Scan for the cell matching the given text and deliver its (x, y) coordinate at center. 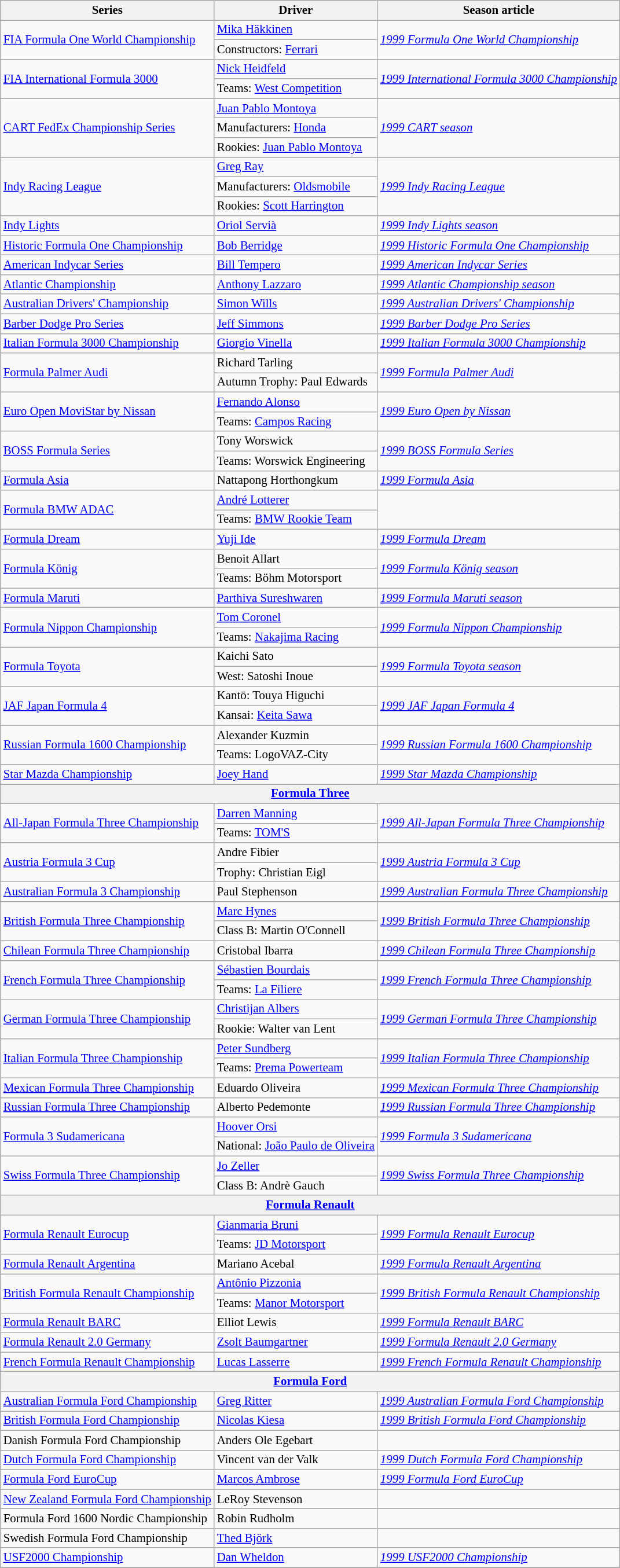
Greg Ray (296, 167)
Swiss Formula Three Championship (108, 1176)
Robin Rudholm (296, 1519)
Swedish Formula Ford Championship (108, 1538)
1999 Italian Formula 3000 Championship (499, 343)
Antônio Pizzonia (296, 1283)
West: Satoshi Inoue (296, 676)
Tony Worswick (296, 441)
Austria Formula 3 Cup (108, 862)
Anders Ole Egebart (296, 1440)
Eduardo Oliveira (296, 1088)
1999 French Formula Renault Championship (499, 1362)
Formula Three (310, 794)
Mexican Formula Three Championship (108, 1088)
Teams: TOM'S (296, 833)
1999 Dutch Formula Ford Championship (499, 1460)
Russian Formula Three Championship (108, 1107)
Teams: JD Motorsport (296, 1244)
1999 American Indycar Series (499, 265)
Formula Renault BARC (108, 1323)
Bob Berridge (296, 245)
Jeff Simmons (296, 324)
Teams: Böhm Motorsport (296, 578)
Formula Renault Argentina (108, 1264)
Giorgio Vinella (296, 343)
André Lotterer (296, 500)
Trophy: Christian Eigl (296, 872)
Kansai: Keita Sawa (296, 715)
Simon Wills (296, 304)
Bill Tempero (296, 265)
Oriol Servià (296, 226)
Vincent van der Valk (296, 1460)
Marcos Ambrose (296, 1479)
Italian Formula Three Championship (108, 1058)
Gianmaria Bruni (296, 1225)
Formula Nippon Championship (108, 627)
1999 Atlantic Championship season (499, 284)
Manufacturers: Honda (296, 128)
Anthony Lazzaro (296, 284)
British Formula Renault Championship (108, 1293)
Teams: Nakajima Racing (296, 637)
Benoit Allart (296, 559)
Nicolas Kiesa (296, 1420)
Nattapong Horthongkum (296, 480)
Yuji Ide (296, 539)
Formula König (108, 568)
Kaichi Sato (296, 657)
Formula Ford (310, 1382)
Dan Wheldon (296, 1558)
Formula BMW ADAC (108, 510)
Series (108, 10)
1999 Formula Nippon Championship (499, 627)
Nick Heidfeld (296, 69)
Paul Stephenson (296, 892)
1999 Formula Palmer Audi (499, 373)
1999 Australian Drivers' Championship (499, 304)
1999 International Formula 3000 Championship (499, 79)
1999 French Formula Three Championship (499, 980)
All-Japan Formula Three Championship (108, 823)
1999 Italian Formula Three Championship (499, 1058)
Russian Formula 1600 Championship (108, 745)
FIA Formula One World Championship (108, 39)
1999 Russian Formula 1600 Championship (499, 745)
Darren Manning (296, 813)
Italian Formula 3000 Championship (108, 343)
Formula Ford EuroCup (108, 1479)
1999 Indy Racing League (499, 186)
Formula 3 Sudamericana (108, 1137)
1999 Formula Renault 2.0 Germany (499, 1342)
1999 USF2000 Championship (499, 1558)
French Formula Renault Championship (108, 1362)
1999 Austria Formula 3 Cup (499, 862)
Teams: Campos Racing (296, 421)
1999 Historic Formula One Championship (499, 245)
1999 Formula Maruti season (499, 598)
Manufacturers: Oldsmobile (296, 186)
Thed Björk (296, 1538)
Mariano Acebal (296, 1264)
Joey Hand (296, 774)
Formula Palmer Audi (108, 373)
1999 Russian Formula Three Championship (499, 1107)
Season article (499, 10)
1999 BOSS Formula Series (499, 451)
Indy Lights (108, 226)
1999 German Formula Three Championship (499, 1019)
British Formula Ford Championship (108, 1420)
Dutch Formula Ford Championship (108, 1460)
Chilean Formula Three Championship (108, 950)
FIA International Formula 3000 (108, 79)
1999 Swiss Formula Three Championship (499, 1176)
Hoover Orsi (296, 1127)
Teams: Manor Motorsport (296, 1303)
Class B: Martin O'Connell (296, 931)
USF2000 Championship (108, 1558)
1999 Euro Open by Nissan (499, 412)
British Formula Three Championship (108, 921)
American Indycar Series (108, 265)
1999 CART season (499, 128)
1999 Barber Dodge Pro Series (499, 324)
Teams: BMW Rookie Team (296, 520)
Christijan Albers (296, 1009)
Australian Drivers' Championship (108, 304)
Autumn Trophy: Paul Edwards (296, 383)
Jo Zeller (296, 1166)
1999 Indy Lights season (499, 226)
Rookies: Juan Pablo Montoya (296, 148)
1999 Star Mazda Championship (499, 774)
National: João Paulo de Oliveira (296, 1147)
Lucas Lasserre (296, 1362)
Formula Renault (310, 1205)
1999 Formula Toyota season (499, 667)
JAF Japan Formula 4 (108, 706)
1999 Formula Dream (499, 539)
Teams: LogoVAZ-City (296, 755)
Zsolt Baumgartner (296, 1342)
Teams: West Competition (296, 89)
1999 Formula Renault Eurocup (499, 1235)
1999 Formula Renault BARC (499, 1323)
French Formula Three Championship (108, 980)
Fernando Alonso (296, 402)
BOSS Formula Series (108, 451)
1999 British Formula Three Championship (499, 921)
New Zealand Formula Ford Championship (108, 1499)
Juan Pablo Montoya (296, 108)
Teams: La Filiere (296, 990)
Constructors: Ferrari (296, 49)
Formula Maruti (108, 598)
1999 Formula Renault Argentina (499, 1264)
1999 Formula One World Championship (499, 39)
Formula Ford 1600 Nordic Championship (108, 1519)
Alexander Kuzmin (296, 735)
Euro Open MoviStar by Nissan (108, 412)
1999 Formula König season (499, 568)
1999 Formula Asia (499, 480)
1999 Australian Formula Three Championship (499, 892)
Alberto Pedemonte (296, 1107)
Elliot Lewis (296, 1323)
1999 Formula Ford EuroCup (499, 1479)
Rookie: Walter van Lent (296, 1029)
1999 Mexican Formula Three Championship (499, 1088)
Cristobal Ibarra (296, 950)
Sébastien Bourdais (296, 970)
Formula Toyota (108, 667)
Tom Coronel (296, 618)
Star Mazda Championship (108, 774)
Marc Hynes (296, 911)
Teams: Prema Powerteam (296, 1068)
Formula Asia (108, 480)
Atlantic Championship (108, 284)
Richard Tarling (296, 363)
Rookies: Scott Harrington (296, 206)
Kantō: Touya Higuchi (296, 696)
LeRoy Stevenson (296, 1499)
Greg Ritter (296, 1401)
1999 All-Japan Formula Three Championship (499, 823)
Historic Formula One Championship (108, 245)
Danish Formula Ford Championship (108, 1440)
Mika Häkkinen (296, 30)
1999 JAF Japan Formula 4 (499, 706)
Barber Dodge Pro Series (108, 324)
Indy Racing League (108, 186)
1999 Formula 3 Sudamericana (499, 1137)
Driver (296, 10)
CART FedEx Championship Series (108, 128)
Formula Renault 2.0 Germany (108, 1342)
German Formula Three Championship (108, 1019)
Peter Sundberg (296, 1048)
Parthiva Sureshwaren (296, 598)
Formula Renault Eurocup (108, 1235)
1999 British Formula Renault Championship (499, 1293)
Class B: Andrè Gauch (296, 1185)
Australian Formula Ford Championship (108, 1401)
1999 Australian Formula Ford Championship (499, 1401)
1999 Chilean Formula Three Championship (499, 950)
Formula Dream (108, 539)
Australian Formula 3 Championship (108, 892)
Teams: Worswick Engineering (296, 461)
1999 British Formula Ford Championship (499, 1420)
Andre Fibier (296, 853)
